Search for the cell housing the specified text and yield its [x, y] center coordinate. 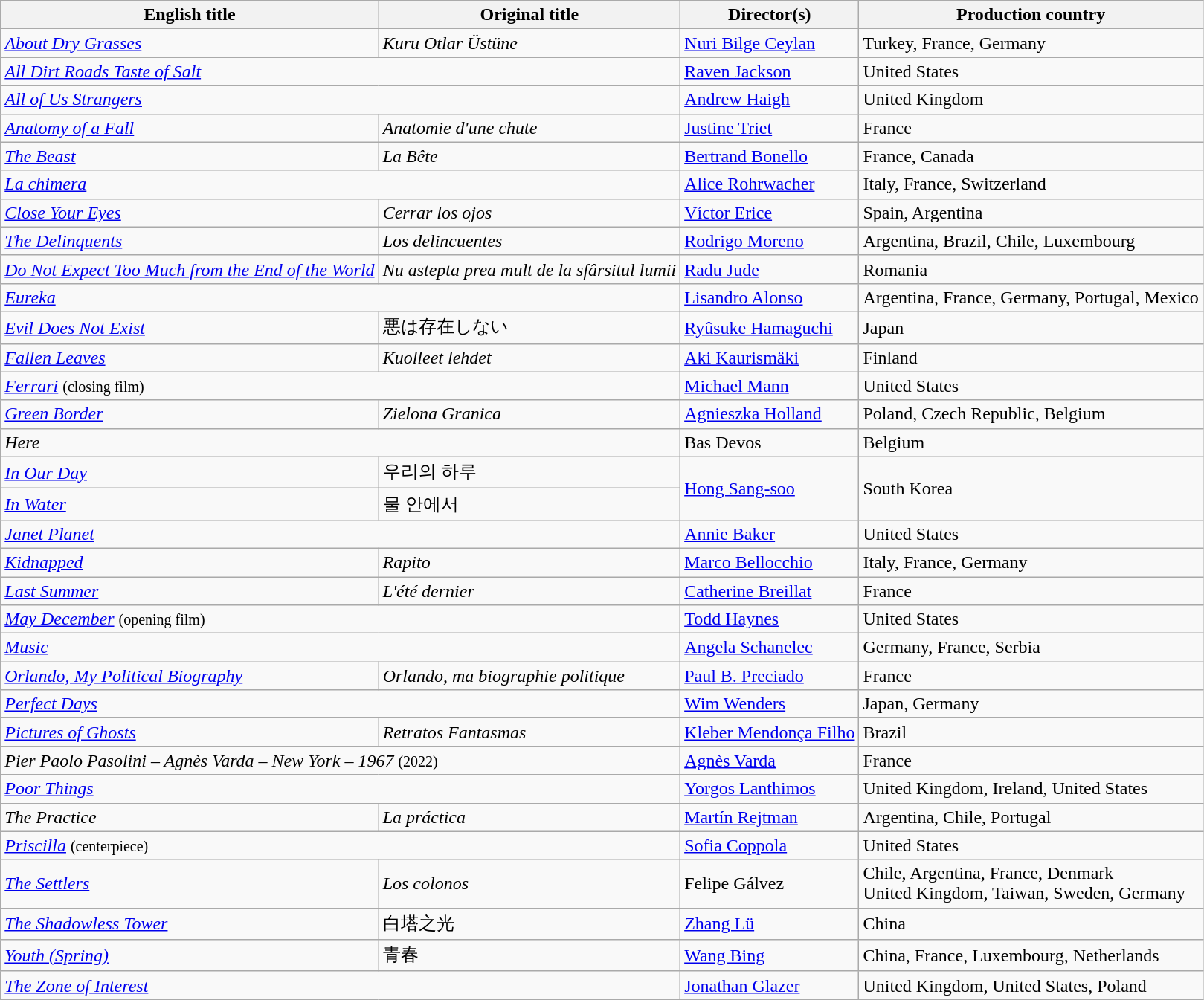
Japan [1031, 327]
Wang Bing [770, 956]
Music [341, 648]
Brazil [1031, 732]
Italy, France, Germany [1031, 562]
Youth (Spring) [190, 956]
The Settlers [190, 883]
Pier Paolo Pasolini – Agnès Varda – New York – 1967 (2022) [341, 761]
Anatomy of a Fall [190, 128]
Evil Does Not Exist [190, 327]
Kleber Mendonça Filho [770, 732]
Paul B. Preciado [770, 676]
Here [341, 442]
Finland [1031, 358]
Last Summer [190, 591]
Do Not Expect Too Much from the End of the World [190, 269]
United Kingdom, Ireland, United States [1031, 789]
Rapito [529, 562]
Bas Devos [770, 442]
United Kingdom [1031, 100]
Angela Schanelec [770, 648]
South Korea [1031, 488]
Germany, France, Serbia [1031, 648]
The Delinquents [190, 241]
United Kingdom, United States, Poland [1031, 985]
Turkey, France, Germany [1031, 43]
Cerrar los ojos [529, 213]
Jonathan Glazer [770, 985]
Michael Mann [770, 386]
Orlando, My Political Biography [190, 676]
May December (opening film) [341, 619]
Italy, France, Switzerland [1031, 184]
The Zone of Interest [341, 985]
Poland, Czech Republic, Belgium [1031, 414]
Janet Planet [341, 534]
Priscilla (centerpiece) [341, 845]
Kuolleet lehdet [529, 358]
Poor Things [341, 789]
About Dry Grasses [190, 43]
Nuri Bilge Ceylan [770, 43]
Alice Rohrwacher [770, 184]
Belgium [1031, 442]
Sofia Coppola [770, 845]
China [1031, 923]
The Beast [190, 156]
La chimera [341, 184]
Director(s) [770, 15]
Original title [529, 15]
L'été dernier [529, 591]
Catherine Breillat [770, 591]
Argentina, France, Germany, Portugal, Mexico [1031, 297]
Martín Rejtman [770, 817]
Romania [1031, 269]
Ferrari (closing film) [341, 386]
우리의 하루 [529, 473]
Wim Wenders [770, 704]
Yorgos Lanthimos [770, 789]
Zielona Granica [529, 414]
Perfect Days [341, 704]
Retratos Fantasmas [529, 732]
Raven Jackson [770, 71]
France, Canada [1031, 156]
Zhang Lü [770, 923]
Production country [1031, 15]
Rodrigo Moreno [770, 241]
Green Border [190, 414]
Nu astepta prea mult de la sfârsitul lumii [529, 269]
Radu Jude [770, 269]
Pictures of Ghosts [190, 732]
Spain, Argentina [1031, 213]
Argentina, Chile, Portugal [1031, 817]
Orlando, ma biographie politique [529, 676]
白塔之光 [529, 923]
Anatomie d'une chute [529, 128]
Bertrand Bonello [770, 156]
China, France, Luxembourg, Netherlands [1031, 956]
All of Us Strangers [341, 100]
In Our Day [190, 473]
悪は存在しない [529, 327]
Víctor Erice [770, 213]
Lisandro Alonso [770, 297]
Close Your Eyes [190, 213]
Kuru Otlar Üstüne [529, 43]
Los colonos [529, 883]
The Shadowless Tower [190, 923]
La Bête [529, 156]
Marco Bellocchio [770, 562]
Eureka [341, 297]
Todd Haynes [770, 619]
Justine Triet [770, 128]
Felipe Gálvez [770, 883]
Agnieszka Holland [770, 414]
English title [190, 15]
Ryûsuke Hamaguchi [770, 327]
青春 [529, 956]
Aki Kaurismäki [770, 358]
All Dirt Roads Taste of Salt [341, 71]
물 안에서 [529, 504]
Los delincuentes [529, 241]
Agnès Varda [770, 761]
Argentina, Brazil, Chile, Luxembourg [1031, 241]
Japan, Germany [1031, 704]
La práctica [529, 817]
In Water [190, 504]
Hong Sang-soo [770, 488]
Annie Baker [770, 534]
Fallen Leaves [190, 358]
Kidnapped [190, 562]
The Practice [190, 817]
Chile, Argentina, France, Denmark United Kingdom, Taiwan, Sweden, Germany [1031, 883]
Andrew Haigh [770, 100]
